Provide the [x, y] coordinate of the cell's center where the given text is located.  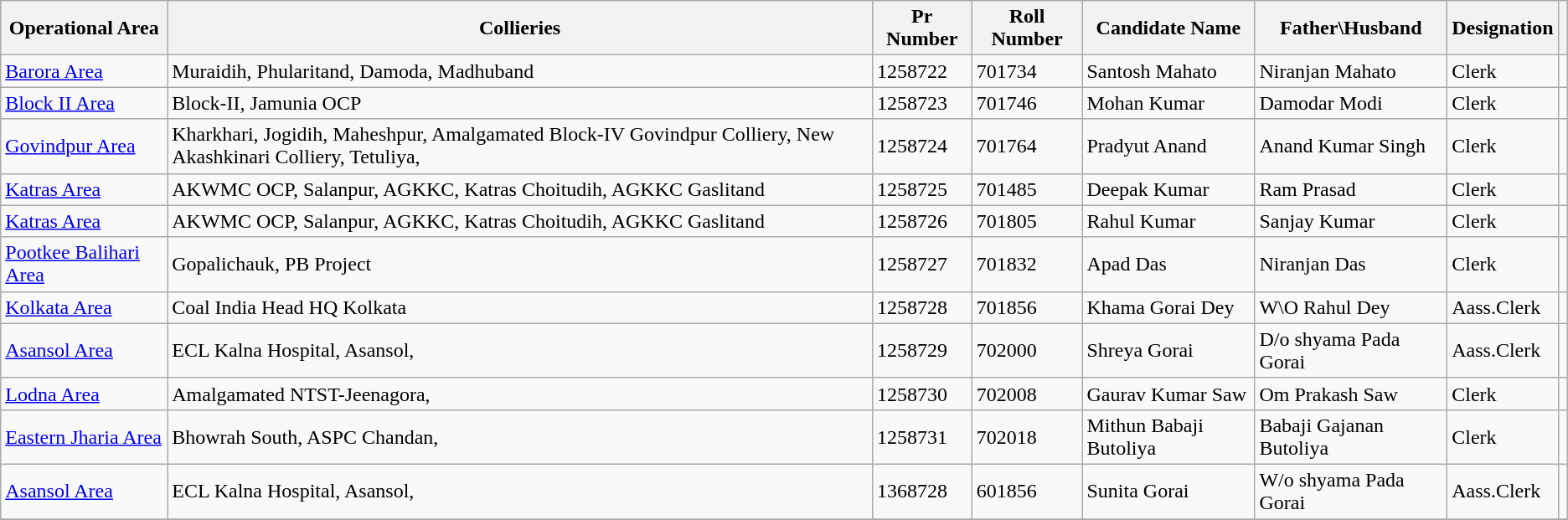
701805 [1027, 221]
1258724 [921, 146]
Coal India Head HQ Kolkata [520, 307]
D/o shyama Pada Gorai [1351, 350]
Gaurav Kumar Saw [1168, 394]
Santosh Mahato [1168, 71]
Block-II, Jamunia OCP [520, 103]
Candidate Name [1168, 28]
Eastern Jharia Area [84, 437]
Om Prakash Saw [1351, 394]
Sunita Gorai [1168, 491]
Niranjan Das [1351, 265]
Deepak Kumar [1168, 189]
Roll Number [1027, 28]
Shreya Gorai [1168, 350]
Kharkhari, Jogidih, Maheshpur, Amalgamated Block-IV Govindpur Colliery, New Akashkinari Colliery, Tetuliya, [520, 146]
Govindpur Area [84, 146]
1258730 [921, 394]
Muraidih, Phularitand, Damoda, Madhuband [520, 71]
1258726 [921, 221]
Babaji Gajanan Butoliya [1351, 437]
Collieries [520, 28]
Operational Area [84, 28]
1258727 [921, 265]
Pradyut Anand [1168, 146]
Sanjay Kumar [1351, 221]
1258729 [921, 350]
Pootkee Balihari Area [84, 265]
Ram Prasad [1351, 189]
Designation [1503, 28]
1258725 [921, 189]
1258723 [921, 103]
601856 [1027, 491]
701832 [1027, 265]
1258728 [921, 307]
Khama Gorai Dey [1168, 307]
Kolkata Area [84, 307]
701734 [1027, 71]
701764 [1027, 146]
W/o shyama Pada Gorai [1351, 491]
Damodar Modi [1351, 103]
Niranjan Mahato [1351, 71]
1368728 [921, 491]
1258731 [921, 437]
702018 [1027, 437]
701856 [1027, 307]
701485 [1027, 189]
Mohan Kumar [1168, 103]
Apad Das [1168, 265]
702008 [1027, 394]
1258722 [921, 71]
Father\Husband [1351, 28]
Mithun Babaji Butoliya [1168, 437]
702000 [1027, 350]
Rahul Kumar [1168, 221]
Bhowrah South, ASPC Chandan, [520, 437]
Barora Area [84, 71]
Amalgamated NTST-Jeenagora, [520, 394]
Pr Number [921, 28]
Gopalichauk, PB Project [520, 265]
W\O Rahul Dey [1351, 307]
Block II Area [84, 103]
701746 [1027, 103]
Lodna Area [84, 394]
Anand Kumar Singh [1351, 146]
